Detect which cell encompasses the target text, then output its [X, Y] center coordinate. 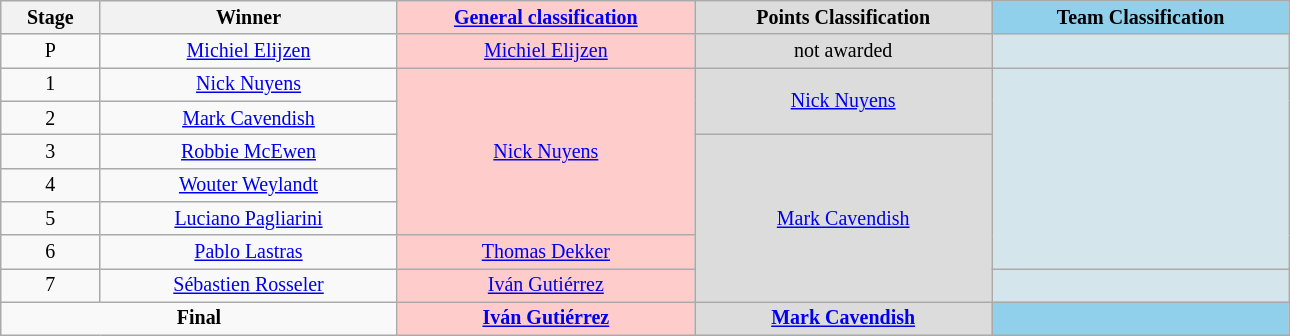
Wouter Weylandt [248, 184]
General classification [546, 18]
Team Classification [1140, 18]
not awarded [842, 52]
6 [50, 252]
Thomas Dekker [546, 252]
Points Classification [842, 18]
7 [50, 286]
Pablo Lastras [248, 252]
Final [199, 318]
4 [50, 184]
Luciano Pagliarini [248, 218]
1 [50, 84]
Sébastien Rosseler [248, 286]
5 [50, 218]
2 [50, 118]
Stage [50, 18]
Winner [248, 18]
Robbie McEwen [248, 152]
3 [50, 152]
P [50, 52]
